Search for the cell housing the specified text and yield its [x, y] center coordinate. 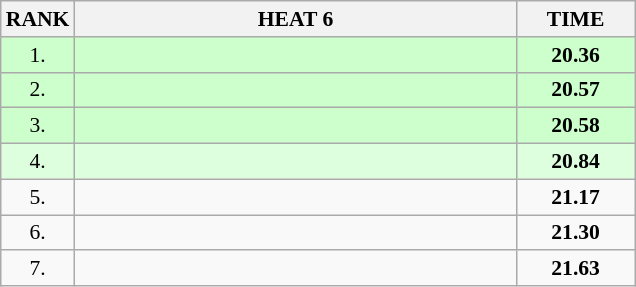
21.30 [576, 233]
HEAT 6 [295, 19]
20.58 [576, 126]
21.63 [576, 269]
20.57 [576, 90]
6. [38, 233]
20.36 [576, 55]
RANK [38, 19]
1. [38, 55]
5. [38, 197]
3. [38, 126]
20.84 [576, 162]
7. [38, 269]
4. [38, 162]
TIME [576, 19]
2. [38, 90]
21.17 [576, 197]
